Locate the cell with the specified text and output its (x, y) center coordinate. 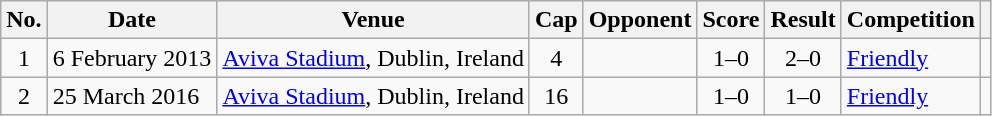
Opponent (640, 20)
4 (556, 58)
2–0 (803, 58)
Venue (374, 20)
25 March 2016 (132, 96)
Score (731, 20)
16 (556, 96)
2 (24, 96)
No. (24, 20)
Result (803, 20)
Date (132, 20)
6 February 2013 (132, 58)
1 (24, 58)
Competition (910, 20)
Cap (556, 20)
